Search for the cell housing the specified text and yield its (X, Y) center coordinate. 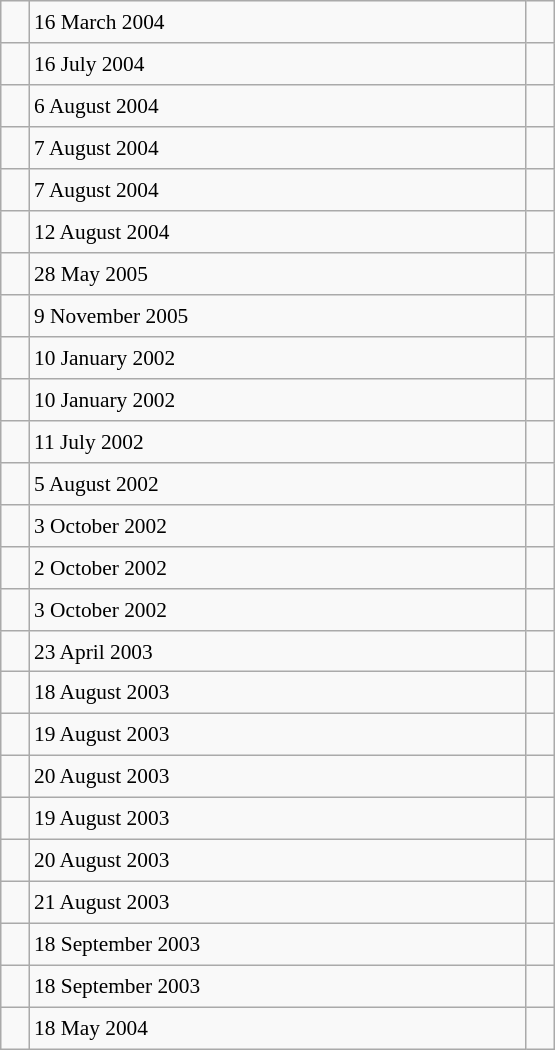
11 July 2002 (278, 441)
18 August 2003 (278, 693)
18 May 2004 (278, 1028)
16 March 2004 (278, 22)
2 October 2002 (278, 567)
28 May 2005 (278, 274)
9 November 2005 (278, 316)
6 August 2004 (278, 106)
21 August 2003 (278, 903)
16 July 2004 (278, 64)
12 August 2004 (278, 232)
23 April 2003 (278, 651)
5 August 2002 (278, 483)
